Provide the [x, y] coordinate of the cell's center where the given text is located.  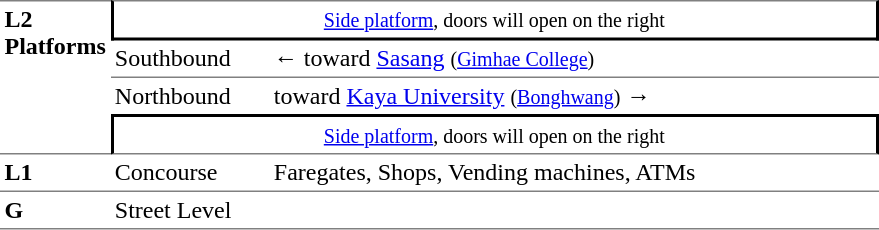
L1 [55, 173]
Southbound [190, 59]
Concourse [190, 173]
toward Kaya University (Bonghwang) → [574, 96]
G [55, 211]
Northbound [190, 96]
← toward Sasang (Gimhae College) [574, 59]
Faregates, Shops, Vending machines, ATMs [574, 173]
Street Level [190, 211]
L2Platforms [55, 77]
